Identify which cell holds the provided text, then report its [x, y] central coordinate. 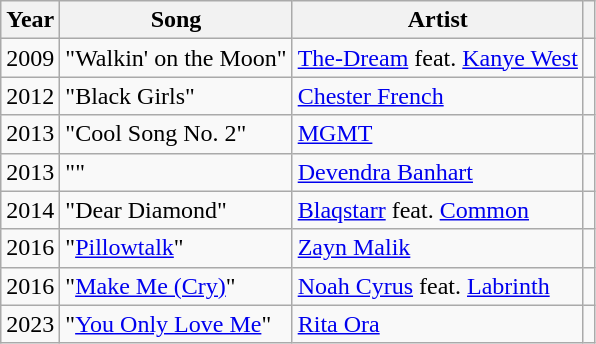
Chester French [438, 96]
Noah Cyrus feat. Labrinth [438, 286]
"Black Girls" [176, 96]
Blaqstarr feat. Common [438, 210]
"Walkin' on the Moon" [176, 58]
"Make Me (Cry)" [176, 286]
Zayn Malik [438, 248]
Year [30, 20]
2012 [30, 96]
Rita Ora [438, 324]
"You Only Love Me" [176, 324]
2014 [30, 210]
The-Dream feat. Kanye West [438, 58]
2023 [30, 324]
MGMT [438, 134]
2009 [30, 58]
Artist [438, 20]
Devendra Banhart [438, 172]
"" [176, 172]
"Pillowtalk" [176, 248]
Song [176, 20]
"Cool Song No. 2" [176, 134]
"Dear Diamond" [176, 210]
